Search for the cell housing the specified text and yield its (X, Y) center coordinate. 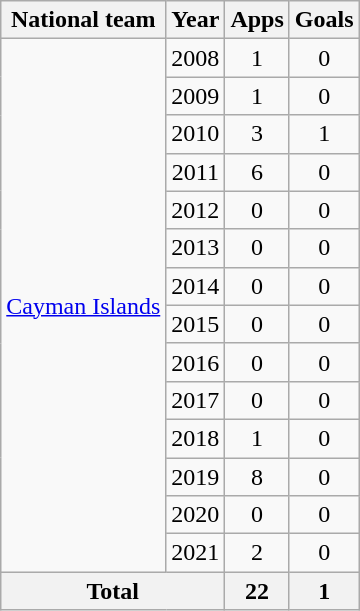
2016 (196, 362)
2009 (196, 96)
8 (257, 477)
Goals (324, 20)
2013 (196, 248)
Total (113, 591)
2019 (196, 477)
2011 (196, 172)
22 (257, 591)
2018 (196, 438)
National team (84, 20)
2010 (196, 134)
2008 (196, 58)
Year (196, 20)
2014 (196, 286)
3 (257, 134)
2 (257, 553)
2012 (196, 210)
Cayman Islands (84, 306)
2017 (196, 400)
2015 (196, 324)
Apps (257, 20)
2020 (196, 515)
2021 (196, 553)
6 (257, 172)
